Output the (x, y) coordinate of the center of the cell containing the given text.  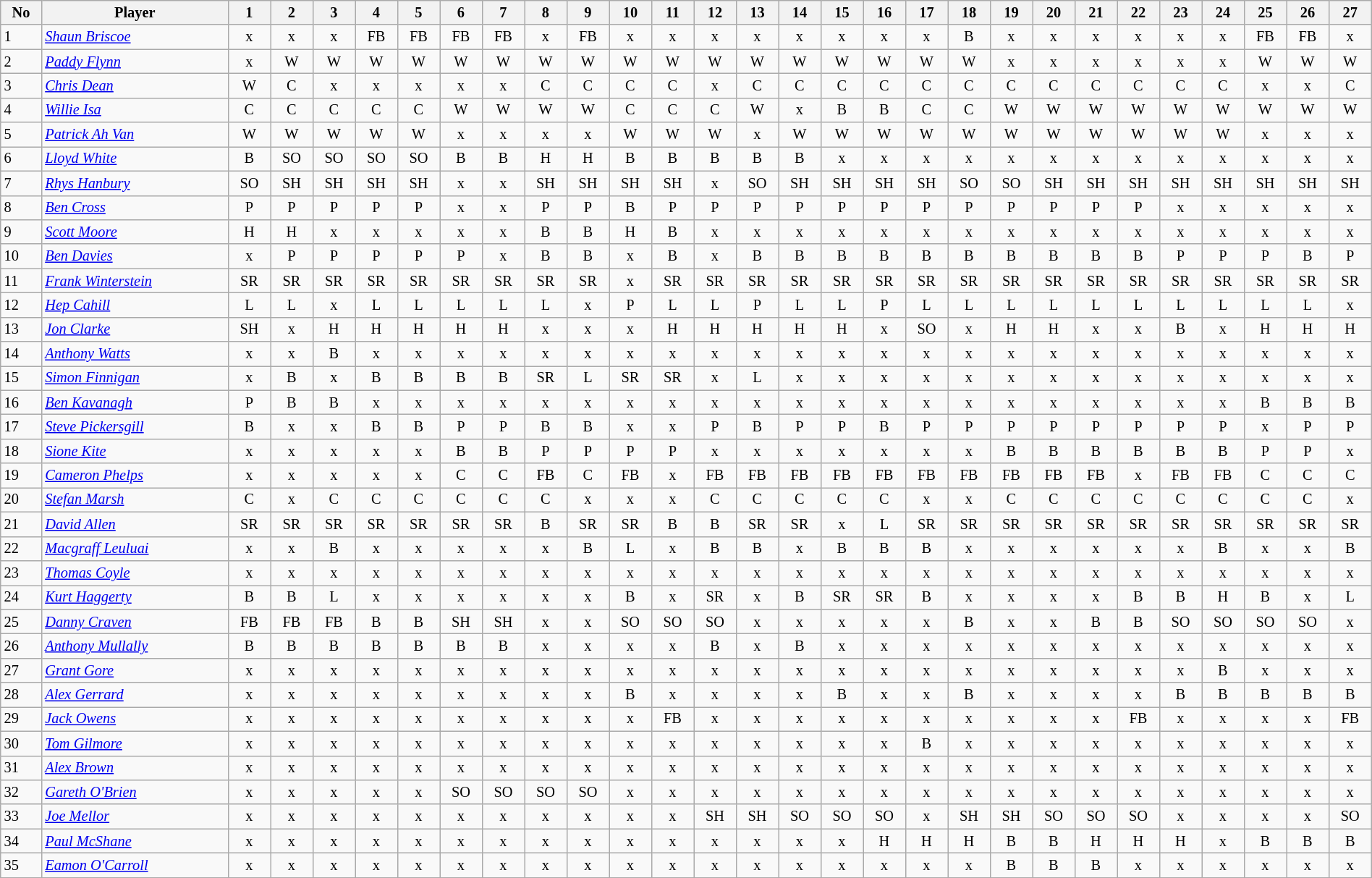
Scott Moore (135, 232)
Willie Isa (135, 110)
Macgraff Leuluai (135, 549)
Patrick Ah Van (135, 135)
Frank Winterstein (135, 281)
Paul McShane (135, 841)
Anthony Mullally (135, 646)
33 (22, 816)
Ben Kavanagh (135, 402)
David Allen (135, 524)
Eamon O'Carroll (135, 865)
Kurt Haggerty (135, 597)
Alex Brown (135, 768)
Rhys Hanbury (135, 183)
30 (22, 743)
Jack Owens (135, 719)
Alex Gerrard (135, 695)
Thomas Coyle (135, 573)
Steve Pickersgill (135, 426)
Lloyd White (135, 159)
Simon Finnigan (135, 378)
Anthony Watts (135, 354)
Cameron Phelps (135, 476)
No (22, 12)
Player (135, 12)
Hep Cahill (135, 305)
Paddy Flynn (135, 62)
Gareth O'Brien (135, 792)
35 (22, 865)
Grant Gore (135, 670)
Ben Davies (135, 256)
Joe Mellor (135, 816)
Ben Cross (135, 208)
Chris Dean (135, 85)
34 (22, 841)
Sione Kite (135, 451)
Shaun Briscoe (135, 37)
32 (22, 792)
Danny Craven (135, 622)
28 (22, 695)
Stefan Marsh (135, 499)
29 (22, 719)
Jon Clarke (135, 329)
Tom Gilmore (135, 743)
31 (22, 768)
